Extract the (X, Y) coordinate from the center of the cell holding the provided text.  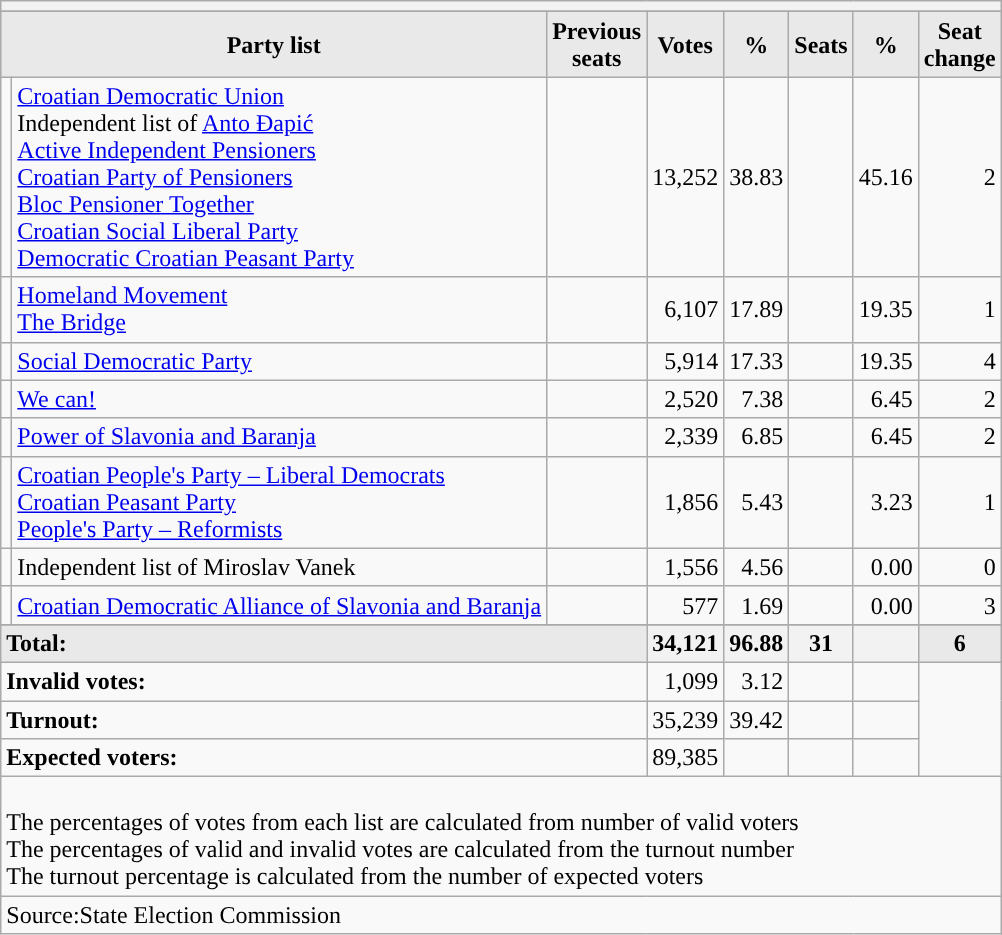
31 (821, 643)
Invalid votes: (324, 681)
17.33 (756, 361)
Independent list of Miroslav Vanek (280, 567)
Seats (821, 44)
1,556 (686, 567)
1.69 (756, 605)
2,520 (686, 399)
Votes (686, 44)
1,099 (686, 681)
Croatian Democratic Alliance of Slavonia and Baranja (280, 605)
34,121 (686, 643)
7.38 (756, 399)
4.56 (756, 567)
Total: (324, 643)
0 (960, 567)
39.42 (756, 719)
Croatian People's Party – Liberal DemocratsCroatian Peasant PartyPeople's Party – Reformists (280, 502)
Expected voters: (324, 758)
4 (960, 361)
Power of Slavonia and Baranja (280, 437)
6 (960, 643)
13,252 (686, 177)
5.43 (756, 502)
3 (960, 605)
2,339 (686, 437)
38.83 (756, 177)
Source:State Election Commission (502, 915)
3.23 (886, 502)
1,856 (686, 502)
Party list (274, 44)
3.12 (756, 681)
Previousseats (597, 44)
577 (686, 605)
Homeland MovementThe Bridge (280, 310)
45.16 (886, 177)
Turnout: (324, 719)
Social Democratic Party (280, 361)
96.88 (756, 643)
Seatchange (960, 44)
35,239 (686, 719)
89,385 (686, 758)
We can! (280, 399)
6.85 (756, 437)
5,914 (686, 361)
17.89 (756, 310)
6,107 (686, 310)
